Identify which cell holds the provided text, then report its (x, y) central coordinate. 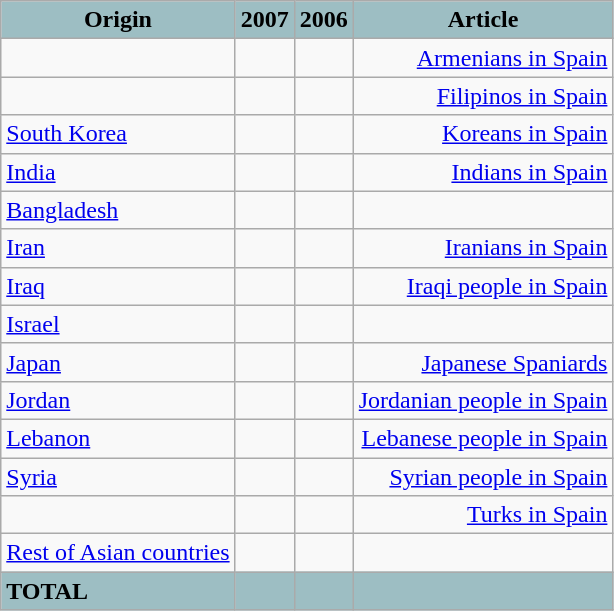
Iraq (118, 286)
Article (483, 20)
Turks in Spain (483, 515)
TOTAL (118, 591)
Jordan (118, 400)
Jordanian people in Spain (483, 400)
India (118, 172)
Iran (118, 248)
2006 (324, 20)
Indians in Spain (483, 172)
Japanese Spaniards (483, 362)
Lebanon (118, 438)
Japan (118, 362)
Syrian people in Spain (483, 477)
Lebanese people in Spain (483, 438)
Israel (118, 324)
Iraqi people in Spain (483, 286)
Origin (118, 20)
Bangladesh (118, 210)
Syria (118, 477)
2007 (264, 20)
Iranians in Spain (483, 248)
Rest of Asian countries (118, 553)
Armenians in Spain (483, 58)
Filipinos in Spain (483, 96)
South Korea (118, 134)
Koreans in Spain (483, 134)
